Return (x, y) of the center of cell containing provided text 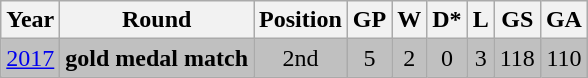
2017 (30, 58)
GA (564, 20)
gold medal match (157, 58)
0 (447, 58)
110 (564, 58)
GS (517, 20)
GP (369, 20)
2 (410, 58)
L (480, 20)
2nd (301, 58)
W (410, 20)
118 (517, 58)
Position (301, 20)
3 (480, 58)
Round (157, 20)
5 (369, 58)
D* (447, 20)
Year (30, 20)
